Locate the cell with the specified text and output its (X, Y) center coordinate. 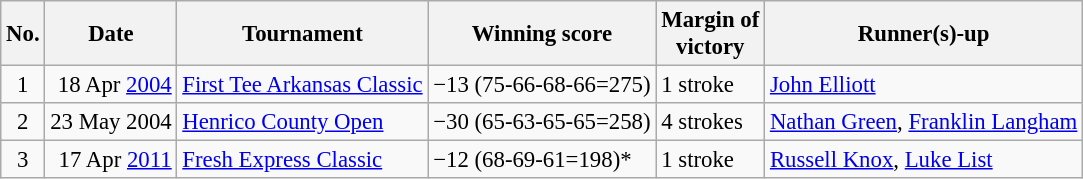
First Tee Arkansas Classic (302, 85)
23 May 2004 (111, 122)
−30 (65-63-65-65=258) (542, 122)
Margin ofvictory (710, 34)
Henrico County Open (302, 122)
Russell Knox, Luke List (924, 160)
17 Apr 2011 (111, 160)
Fresh Express Classic (302, 160)
Winning score (542, 34)
3 (23, 160)
4 strokes (710, 122)
1 (23, 85)
Date (111, 34)
−13 (75-66-68-66=275) (542, 85)
Runner(s)-up (924, 34)
No. (23, 34)
Tournament (302, 34)
18 Apr 2004 (111, 85)
2 (23, 122)
Nathan Green, Franklin Langham (924, 122)
John Elliott (924, 85)
−12 (68-69-61=198)* (542, 160)
